Find where the given text appears and provide that cell's center as [x, y] coordinate. 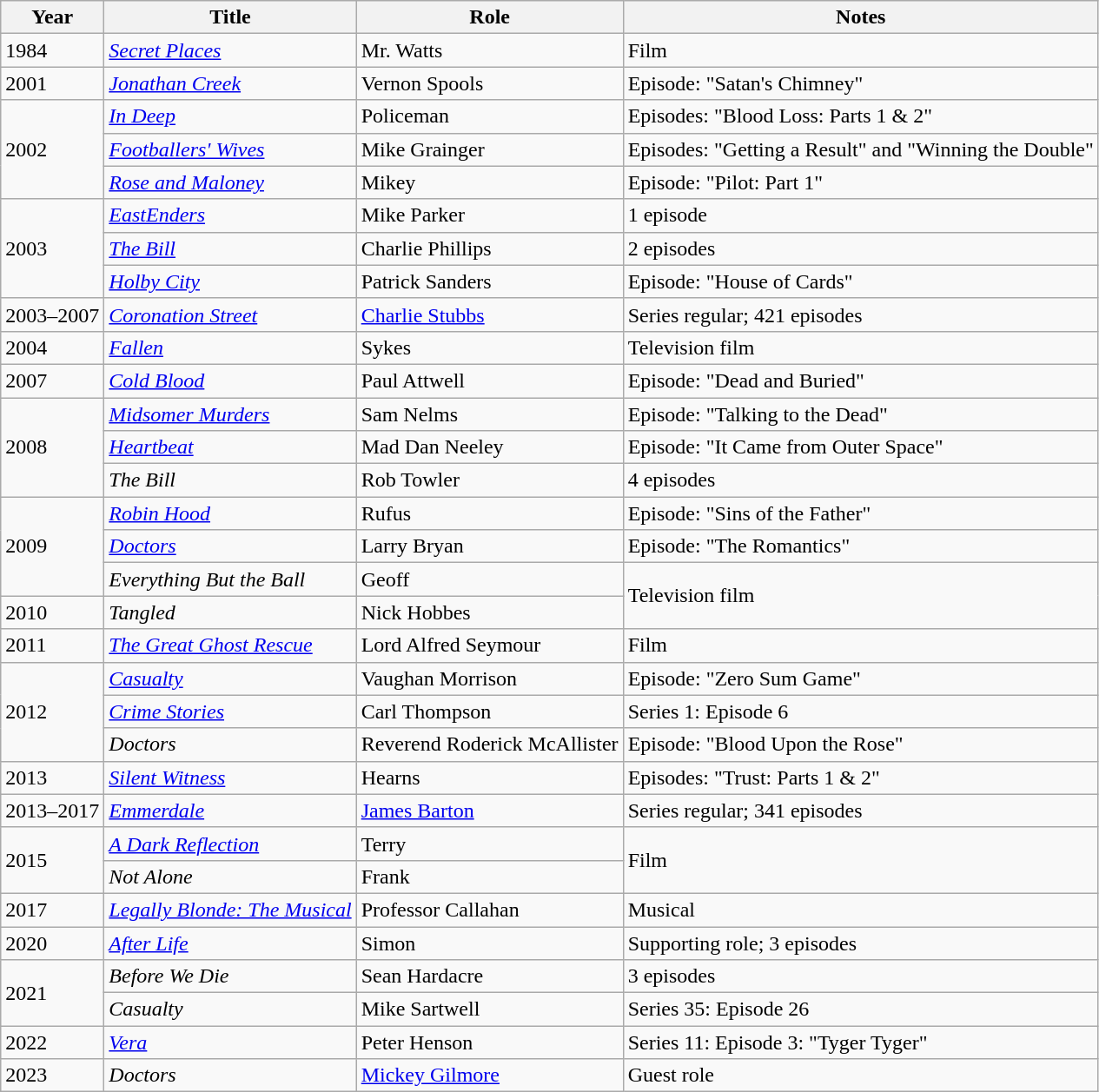
Episodes: "Blood Loss: Parts 1 & 2" [860, 116]
Episodes: "Getting a Result" and "Winning the Double" [860, 149]
Series regular; 421 episodes [860, 314]
Mikey [490, 182]
Midsomer Murders [230, 414]
Coronation Street [230, 314]
2004 [52, 347]
2003 [52, 248]
2010 [52, 612]
Vernon Spools [490, 83]
Rob Towler [490, 480]
2020 [52, 943]
Episode: "Blood Upon the Rose" [860, 745]
In Deep [230, 116]
2017 [52, 910]
Episode: "Satan's Chimney" [860, 83]
2003–2007 [52, 314]
Charlie Stubbs [490, 314]
Episode: "Zero Sum Game" [860, 678]
Hearns [490, 778]
Episode: "Sins of the Father" [860, 513]
Robin Hood [230, 513]
Policeman [490, 116]
Rose and Maloney [230, 182]
2009 [52, 546]
Supporting role; 3 episodes [860, 943]
Cold Blood [230, 381]
3 episodes [860, 976]
Year [52, 17]
Legally Blonde: The Musical [230, 910]
A Dark Reflection [230, 844]
Sykes [490, 347]
Episode: "House of Cards" [860, 281]
Episode: "Talking to the Dead" [860, 414]
Mike Sartwell [490, 1009]
Episode: "It Came from Outer Space" [860, 447]
Musical [860, 910]
Carl Thompson [490, 711]
Emmerdale [230, 811]
After Life [230, 943]
Everything But the Ball [230, 579]
Vaughan Morrison [490, 678]
Series regular; 341 episodes [860, 811]
Role [490, 17]
James Barton [490, 811]
2013–2017 [52, 811]
2021 [52, 993]
Nick Hobbes [490, 612]
Mr. Watts [490, 50]
Rufus [490, 513]
Mike Grainger [490, 149]
Footballers' Wives [230, 149]
The Great Ghost Rescue [230, 645]
Episodes: "Trust: Parts 1 & 2" [860, 778]
2 episodes [860, 248]
Secret Places [230, 50]
Episode: "The Romantics" [860, 546]
Sean Hardacre [490, 976]
Jonathan Creek [230, 83]
Simon [490, 943]
Holby City [230, 281]
Mike Parker [490, 215]
Before We Die [230, 976]
Not Alone [230, 877]
Vera [230, 1042]
2011 [52, 645]
2012 [52, 711]
2001 [52, 83]
Title [230, 17]
Silent Witness [230, 778]
Notes [860, 17]
Tangled [230, 612]
Lord Alfred Seymour [490, 645]
2013 [52, 778]
Series 11: Episode 3: "Tyger Tyger" [860, 1042]
Fallen [230, 347]
Paul Attwell [490, 381]
Sam Nelms [490, 414]
Guest role [860, 1075]
Charlie Phillips [490, 248]
1 episode [860, 215]
EastEnders [230, 215]
Heartbeat [230, 447]
Frank [490, 877]
2015 [52, 860]
Reverend Roderick McAllister [490, 745]
Crime Stories [230, 711]
Professor Callahan [490, 910]
4 episodes [860, 480]
2008 [52, 447]
Series 35: Episode 26 [860, 1009]
Mickey Gilmore [490, 1075]
Episode: "Dead and Buried" [860, 381]
2007 [52, 381]
2023 [52, 1075]
Geoff [490, 579]
Series 1: Episode 6 [860, 711]
2002 [52, 149]
1984 [52, 50]
Mad Dan Neeley [490, 447]
Larry Bryan [490, 546]
Peter Henson [490, 1042]
2022 [52, 1042]
Patrick Sanders [490, 281]
Episode: "Pilot: Part 1" [860, 182]
Terry [490, 844]
